Return the (x, y) coordinate for the center point of the cell that contains the specified text.  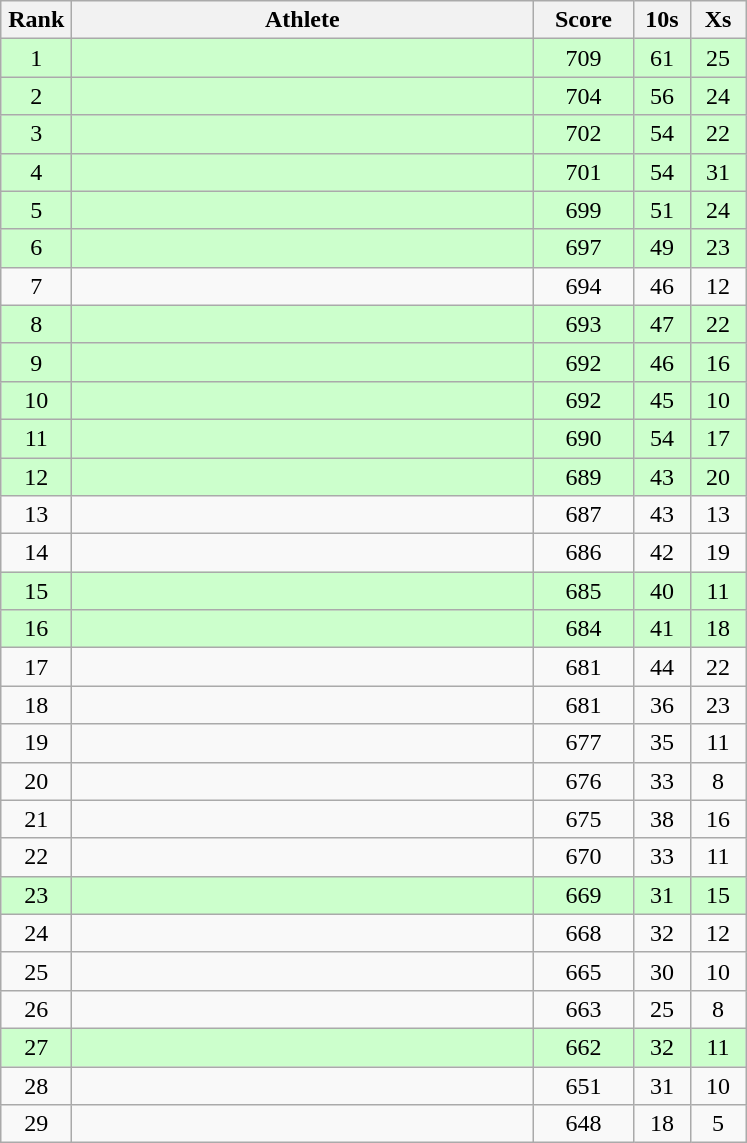
677 (584, 743)
Xs (718, 20)
27 (36, 1047)
675 (584, 819)
665 (584, 971)
686 (584, 553)
699 (584, 210)
14 (36, 553)
693 (584, 324)
694 (584, 286)
28 (36, 1085)
669 (584, 895)
44 (662, 667)
Athlete (302, 20)
651 (584, 1085)
49 (662, 248)
56 (662, 96)
7 (36, 286)
21 (36, 819)
35 (662, 743)
702 (584, 134)
662 (584, 1047)
36 (662, 705)
41 (662, 629)
709 (584, 58)
697 (584, 248)
45 (662, 400)
9 (36, 362)
4 (36, 172)
670 (584, 857)
40 (662, 591)
684 (584, 629)
704 (584, 96)
687 (584, 515)
701 (584, 172)
648 (584, 1124)
Rank (36, 20)
38 (662, 819)
676 (584, 781)
2 (36, 96)
Score (584, 20)
61 (662, 58)
51 (662, 210)
47 (662, 324)
663 (584, 1009)
29 (36, 1124)
30 (662, 971)
1 (36, 58)
668 (584, 933)
26 (36, 1009)
3 (36, 134)
685 (584, 591)
6 (36, 248)
42 (662, 553)
689 (584, 477)
690 (584, 438)
10s (662, 20)
